Scan for the cell matching the given text and deliver its (X, Y) coordinate at center. 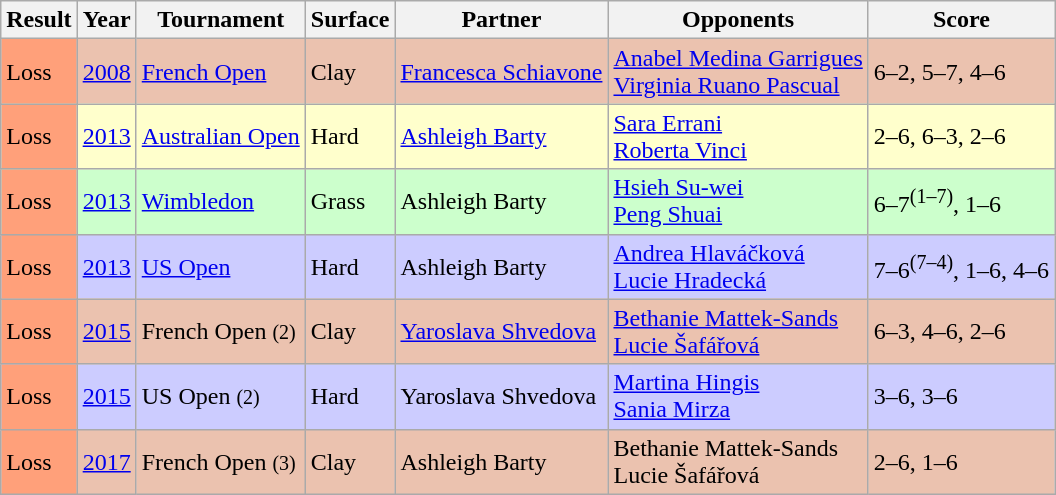
Result (39, 20)
6–2, 5–7, 4–6 (961, 72)
7–6(7–4), 1–6, 4–6 (961, 266)
2–6, 1–6 (961, 462)
Partner (502, 20)
Wimbledon (220, 202)
2–6, 6–3, 2–6 (961, 136)
Grass (350, 202)
French Open (3) (220, 462)
6–3, 4–6, 2–6 (961, 332)
3–6, 3–6 (961, 396)
2008 (106, 72)
Tournament (220, 20)
Score (961, 20)
Hsieh Su-wei Peng Shuai (738, 202)
French Open (2) (220, 332)
Opponents (738, 20)
US Open (2) (220, 396)
Surface (350, 20)
French Open (220, 72)
2017 (106, 462)
Sara Errani Roberta Vinci (738, 136)
Australian Open (220, 136)
Year (106, 20)
Martina Hingis Sania Mirza (738, 396)
US Open (220, 266)
Andrea Hlaváčková Lucie Hradecká (738, 266)
6–7(1–7), 1–6 (961, 202)
Francesca Schiavone (502, 72)
Anabel Medina Garrigues Virginia Ruano Pascual (738, 72)
